From the cell containing the given text, extract its center point as (x, y) coordinate. 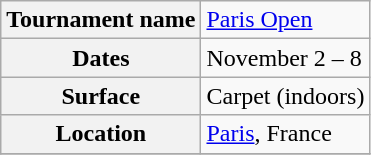
November 2 – 8 (286, 58)
Surface (101, 96)
Location (101, 134)
Carpet (indoors) (286, 96)
Paris Open (286, 20)
Paris, France (286, 134)
Dates (101, 58)
Tournament name (101, 20)
